Determine the (x, y) coordinate at the center of the cell enclosing the given text.  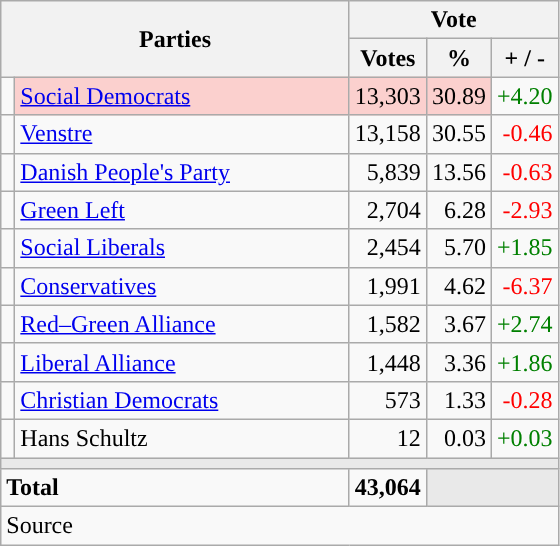
Green Left (182, 210)
Social Liberals (182, 248)
+0.03 (524, 438)
2,704 (388, 210)
6.28 (458, 210)
43,064 (388, 488)
+4.20 (524, 96)
+2.74 (524, 324)
Vote (454, 20)
13.56 (458, 172)
-0.63 (524, 172)
Votes (388, 58)
Christian Democrats (182, 400)
Red–Green Alliance (182, 324)
Liberal Alliance (182, 362)
1,991 (388, 286)
-6.37 (524, 286)
1,582 (388, 324)
5,839 (388, 172)
1.33 (458, 400)
-0.46 (524, 134)
Parties (176, 39)
Hans Schultz (182, 438)
Source (280, 526)
% (458, 58)
12 (388, 438)
+1.86 (524, 362)
30.55 (458, 134)
5.70 (458, 248)
2,454 (388, 248)
+1.85 (524, 248)
13,303 (388, 96)
Danish People's Party (182, 172)
-0.28 (524, 400)
573 (388, 400)
Social Democrats (182, 96)
-2.93 (524, 210)
4.62 (458, 286)
3.36 (458, 362)
30.89 (458, 96)
1,448 (388, 362)
Conservatives (182, 286)
Venstre (182, 134)
+ / - (524, 58)
13,158 (388, 134)
Total (176, 488)
3.67 (458, 324)
0.03 (458, 438)
